Locate the cell with the specified text and output its [x, y] center coordinate. 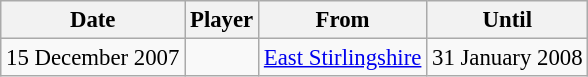
31 January 2008 [508, 58]
East Stirlingshire [343, 58]
Player [222, 20]
15 December 2007 [93, 58]
From [343, 20]
Date [93, 20]
Until [508, 20]
